Return (x, y) of the center of cell containing provided text 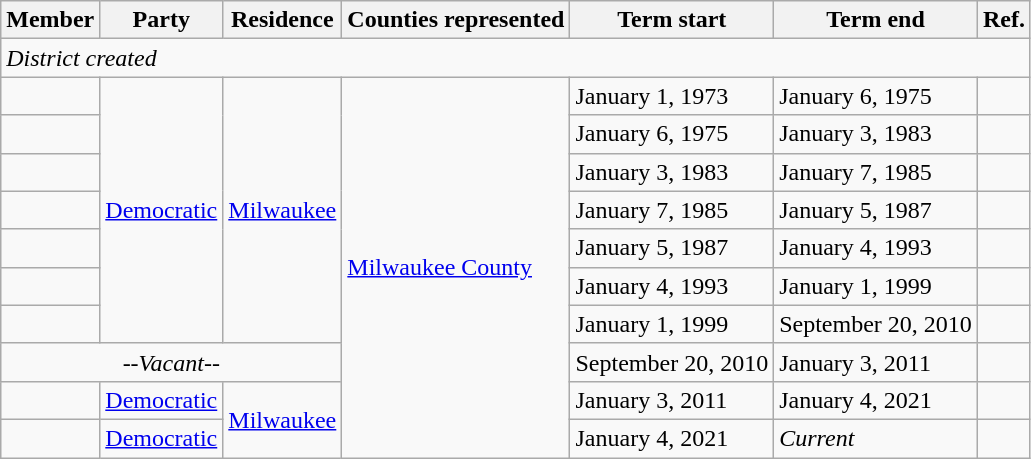
District created (516, 58)
Milwaukee County (456, 268)
Term end (876, 20)
Party (162, 20)
Counties represented (456, 20)
--Vacant-- (172, 362)
Current (876, 438)
Residence (282, 20)
Ref. (1004, 20)
Term start (672, 20)
Member (50, 20)
January 1, 1973 (672, 96)
